Identify which cell holds the provided text, then report its [X, Y] central coordinate. 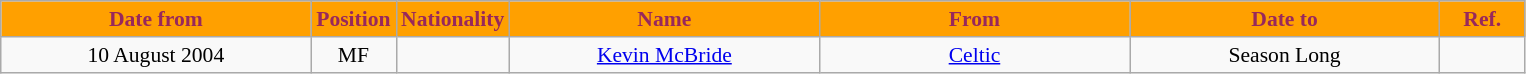
Position [354, 19]
Season Long [1285, 55]
MF [354, 55]
Name [664, 19]
Date from [156, 19]
Date to [1285, 19]
10 August 2004 [156, 55]
Nationality [452, 19]
Ref. [1482, 19]
Kevin McBride [664, 55]
Celtic [974, 55]
From [974, 19]
